Provide the [x, y] coordinate of the cell's center where the given text is located.  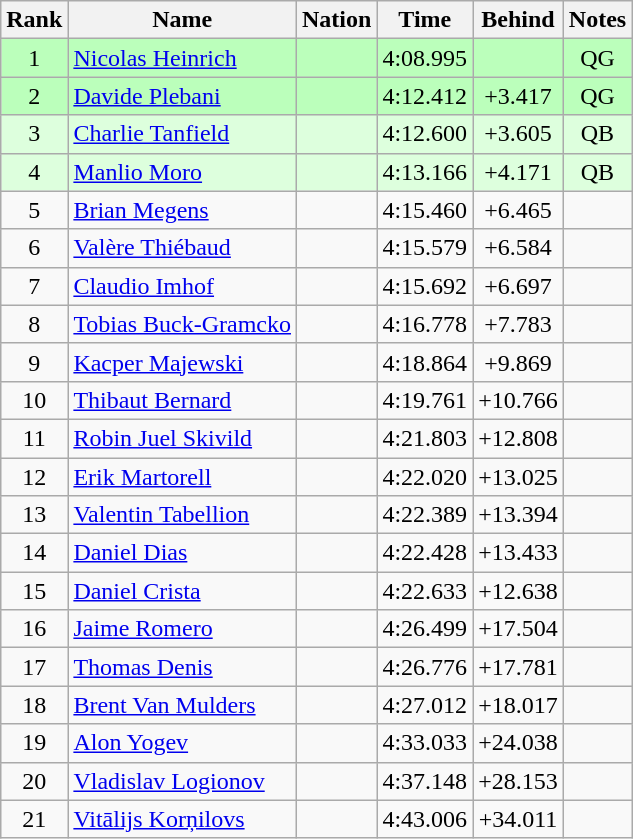
+13.025 [518, 477]
Brian Megens [182, 210]
Nation [337, 20]
+3.605 [518, 134]
+9.869 [518, 362]
Alon Yogev [182, 743]
Claudio Imhof [182, 286]
4:16.778 [425, 324]
Notes [597, 20]
4:21.803 [425, 438]
+12.638 [518, 591]
10 [34, 400]
Thibaut Bernard [182, 400]
4:18.864 [425, 362]
+17.504 [518, 629]
4:33.033 [425, 743]
Nicolas Heinrich [182, 58]
13 [34, 515]
Kacper Majewski [182, 362]
Daniel Dias [182, 553]
Name [182, 20]
4:15.692 [425, 286]
+4.171 [518, 172]
5 [34, 210]
Vladislav Logionov [182, 781]
8 [34, 324]
7 [34, 286]
4:37.148 [425, 781]
16 [34, 629]
3 [34, 134]
4:22.633 [425, 591]
4:12.412 [425, 96]
4:22.020 [425, 477]
+28.153 [518, 781]
4:15.579 [425, 248]
Behind [518, 20]
+34.011 [518, 819]
Davide Plebani [182, 96]
4:26.776 [425, 667]
+17.781 [518, 667]
+6.584 [518, 248]
Daniel Crista [182, 591]
+6.465 [518, 210]
+6.697 [518, 286]
4:08.995 [425, 58]
11 [34, 438]
Robin Juel Skivild [182, 438]
4:22.389 [425, 515]
Charlie Tanfield [182, 134]
Brent Van Mulders [182, 705]
+10.766 [518, 400]
4:19.761 [425, 400]
Jaime Romero [182, 629]
+7.783 [518, 324]
Rank [34, 20]
Valère Thiébaud [182, 248]
9 [34, 362]
12 [34, 477]
4:27.012 [425, 705]
+13.433 [518, 553]
4:13.166 [425, 172]
+13.394 [518, 515]
+3.417 [518, 96]
15 [34, 591]
+18.017 [518, 705]
4:12.600 [425, 134]
4:26.499 [425, 629]
4:43.006 [425, 819]
1 [34, 58]
+24.038 [518, 743]
20 [34, 781]
6 [34, 248]
Thomas Denis [182, 667]
+12.808 [518, 438]
19 [34, 743]
4:15.460 [425, 210]
Manlio Moro [182, 172]
Time [425, 20]
17 [34, 667]
4 [34, 172]
Tobias Buck-Gramcko [182, 324]
18 [34, 705]
4:22.428 [425, 553]
21 [34, 819]
Valentin Tabellion [182, 515]
Vitālijs Korņilovs [182, 819]
2 [34, 96]
Erik Martorell [182, 477]
14 [34, 553]
